Find where the given text appears and provide that cell's center as [x, y] coordinate. 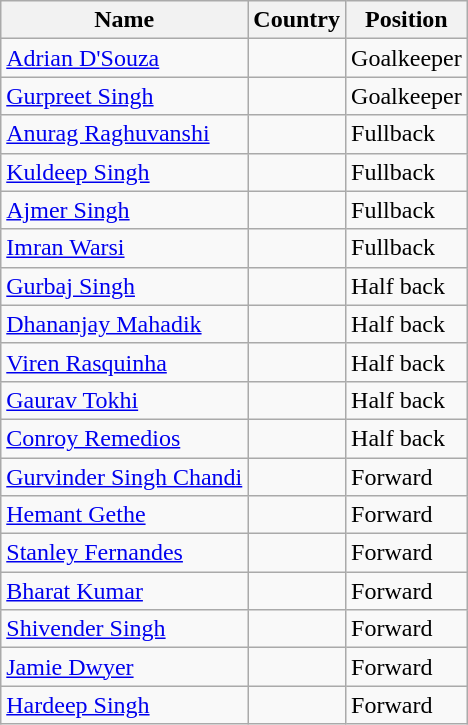
Conroy Remedios [124, 438]
Shivender Singh [124, 629]
Adrian D'Souza [124, 58]
Kuldeep Singh [124, 172]
Gaurav Tokhi [124, 400]
Position [407, 20]
Hardeep Singh [124, 705]
Imran Warsi [124, 248]
Jamie Dwyer [124, 667]
Dhananjay Mahadik [124, 324]
Gurpreet Singh [124, 96]
Bharat Kumar [124, 591]
Gurvinder Singh Chandi [124, 477]
Viren Rasquinha [124, 362]
Stanley Fernandes [124, 553]
Hemant Gethe [124, 515]
Ajmer Singh [124, 210]
Gurbaj Singh [124, 286]
Anurag Raghuvanshi [124, 134]
Country [297, 20]
Name [124, 20]
